Pinpoint the cell where the given text exists, returning its [X, Y] midpoint coordinate. 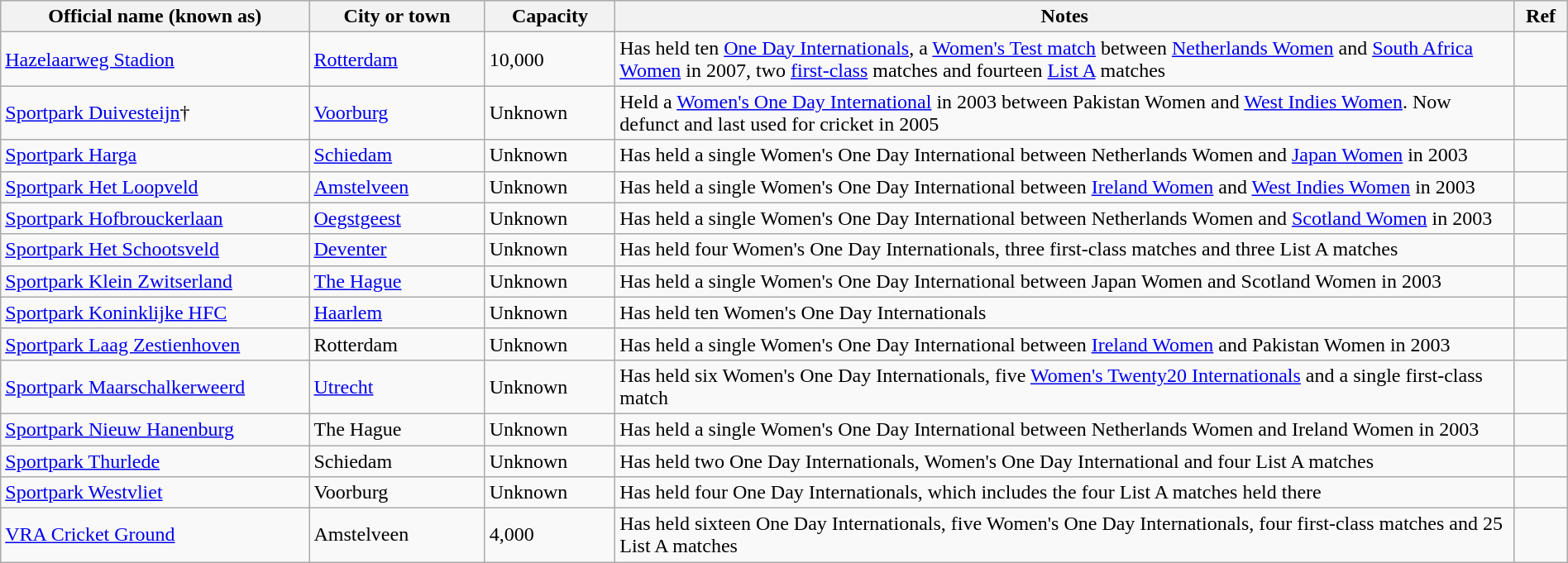
Has held sixteen One Day Internationals, five Women's One Day Internationals, four first-class matches and 25 List A matches [1065, 536]
Sportpark Maarschalkerweerd [155, 387]
Official name (known as) [155, 17]
Has held a single Women's One Day International between Netherlands Women and Scotland Women in 2003 [1065, 218]
Sportpark Duivesteijn† [155, 112]
Ref [1541, 17]
Sportpark Het Schootsveld [155, 250]
Sportpark Nieuw Hanenburg [155, 429]
Deventer [397, 250]
Haarlem [397, 313]
Hazelaarweg Stadion [155, 60]
Sportpark Harga [155, 155]
Has held six Women's One Day Internationals, five Women's Twenty20 Internationals and a single first-class match [1065, 387]
Capacity [550, 17]
Has held four Women's One Day Internationals, three first-class matches and three List A matches [1065, 250]
Sportpark Westvliet [155, 493]
Sportpark Koninklijke HFC [155, 313]
Has held a single Women's One Day International between Netherlands Women and Ireland Women in 2003 [1065, 429]
Has held a single Women's One Day International between Ireland Women and West Indies Women in 2003 [1065, 187]
Sportpark Laag Zestienhoven [155, 344]
Sportpark Klein Zwitserland [155, 281]
Held a Women's One Day International in 2003 between Pakistan Women and West Indies Women. Now defunct and last used for cricket in 2005 [1065, 112]
10,000 [550, 60]
Sportpark Het Loopveld [155, 187]
Has held four One Day Internationals, which includes the four List A matches held there [1065, 493]
Notes [1065, 17]
Has held a single Women's One Day International between Netherlands Women and Japan Women in 2003 [1065, 155]
City or town [397, 17]
Sportpark Hofbrouckerlaan [155, 218]
Has held a single Women's One Day International between Japan Women and Scotland Women in 2003 [1065, 281]
Oegstgeest [397, 218]
Utrecht [397, 387]
4,000 [550, 536]
Sportpark Thurlede [155, 460]
VRA Cricket Ground [155, 536]
Has held two One Day Internationals, Women's One Day International and four List A matches [1065, 460]
Has held ten Women's One Day Internationals [1065, 313]
Has held a single Women's One Day International between Ireland Women and Pakistan Women in 2003 [1065, 344]
